Provide the [X, Y] coordinate of the cell's center where the given text is located.  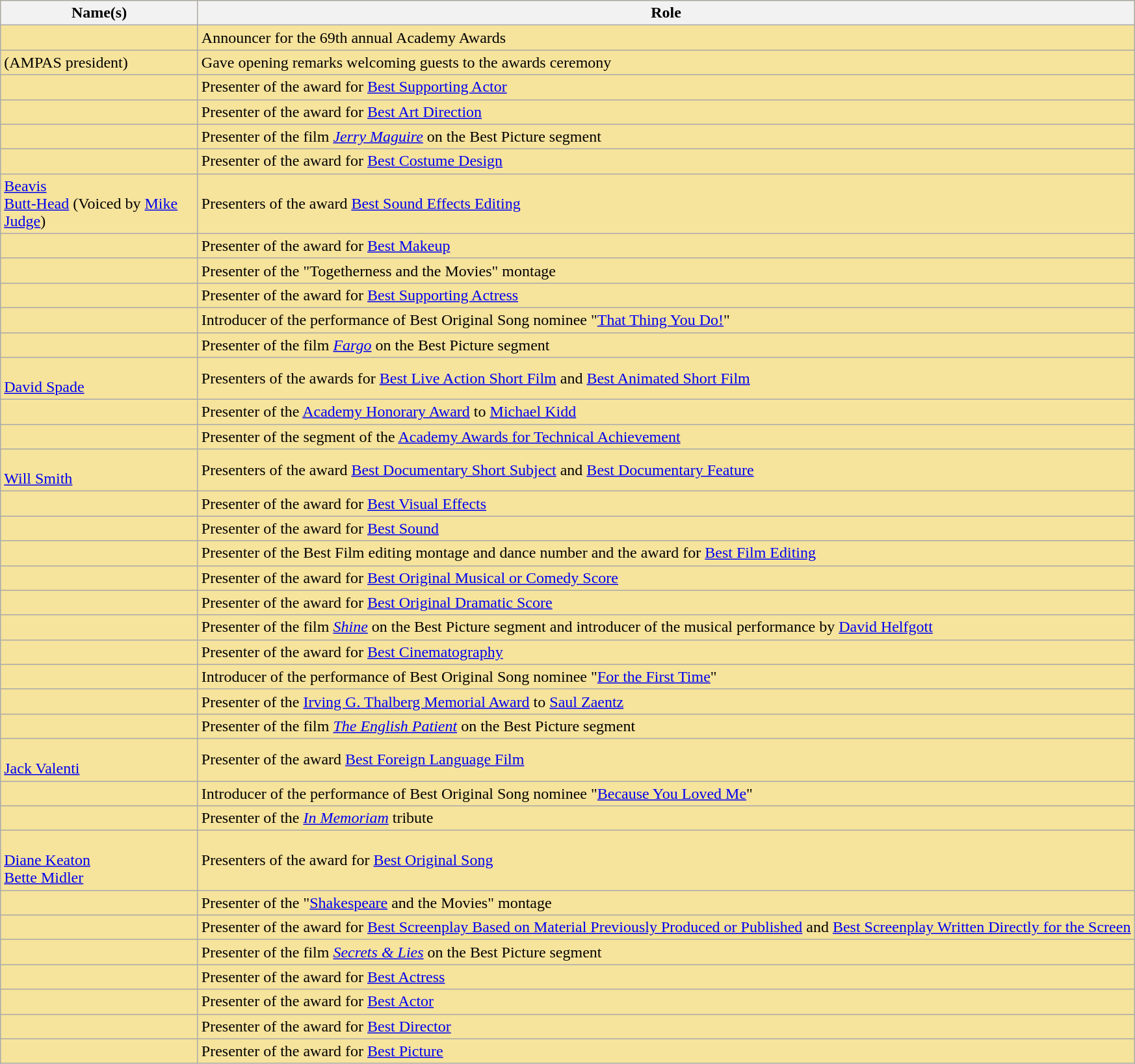
Presenters of the awards for Best Live Action Short Film and Best Animated Short Film [666, 378]
Presenter of the award for Best Makeup [666, 246]
BeavisButt-Head (Voiced by Mike Judge) [99, 203]
(AMPAS president) [99, 62]
Introducer of the performance of Best Original Song nominee "That Thing You Do!" [666, 320]
Presenter of the award for Best Actor [666, 1002]
Announcer for the 69th annual Academy Awards [666, 38]
Presenter of the "Togetherness and the Movies" montage [666, 270]
Presenter of the film Secrets & Lies on the Best Picture segment [666, 952]
Gave opening remarks welcoming guests to the awards ceremony [666, 62]
Presenter of the segment of the Academy Awards for Technical Achievement [666, 437]
Presenter of the award for Best Original Musical or Comedy Score [666, 578]
Introducer of the performance of Best Original Song nominee "Because You Loved Me" [666, 794]
Presenter of the award for Best Costume Design [666, 161]
Presenter of the award for Best Art Direction [666, 112]
Presenter of the award for Best Director [666, 1026]
Presenter of the award for Best Original Dramatic Score [666, 603]
Role [666, 13]
Presenter of the award for Best Supporting Actor [666, 87]
Presenter of the In Memoriam tribute [666, 818]
Presenter of the award for Best Visual Effects [666, 504]
Presenter of the "Shakespeare and the Movies" montage [666, 903]
Presenter of the award Best Foreign Language Film [666, 759]
Presenters of the award Best Sound Effects Editing [666, 203]
David Spade [99, 378]
Presenter of the award for Best Sound [666, 528]
Presenter of the award for Best Actress [666, 977]
Presenter of the film Jerry Maguire on the Best Picture segment [666, 136]
Presenter of the Irving G. Thalberg Memorial Award to Saul Zaentz [666, 701]
Presenter of the film The English Patient on the Best Picture segment [666, 726]
Presenter of the award for Best Cinematography [666, 652]
Introducer of the performance of Best Original Song nominee "For the First Time" [666, 677]
Presenter of the film Fargo on the Best Picture segment [666, 345]
Presenter of the Best Film editing montage and dance number and the award for Best Film Editing [666, 553]
Will Smith [99, 471]
Presenters of the award Best Documentary Short Subject and Best Documentary Feature [666, 471]
Presenter of the award for Best Screenplay Based on Material Previously Produced or Published and Best Screenplay Written Directly for the Screen [666, 928]
Diane KeatonBette Midler [99, 861]
Presenters of the award for Best Original Song [666, 861]
Presenter of the film Shine on the Best Picture segment and introducer of the musical performance by David Helfgott [666, 627]
Presenter of the award for Best Picture [666, 1051]
Name(s) [99, 13]
Presenter of the award for Best Supporting Actress [666, 295]
Presenter of the Academy Honorary Award to Michael Kidd [666, 412]
Jack Valenti [99, 759]
